Pinpoint the cell where the given text exists, returning its (x, y) midpoint coordinate. 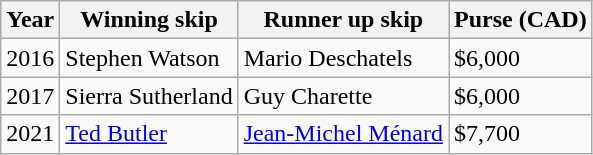
2016 (30, 58)
Jean-Michel Ménard (343, 134)
Stephen Watson (149, 58)
Year (30, 20)
Runner up skip (343, 20)
2017 (30, 96)
Mario Deschatels (343, 58)
Winning skip (149, 20)
Guy Charette (343, 96)
Ted Butler (149, 134)
2021 (30, 134)
Purse (CAD) (520, 20)
$7,700 (520, 134)
Sierra Sutherland (149, 96)
